Capture the cell that displays the provided text and extract its [X, Y] central coordinate. 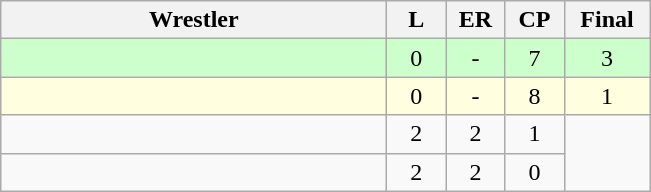
8 [534, 96]
Final [607, 20]
CP [534, 20]
3 [607, 58]
L [416, 20]
7 [534, 58]
ER [476, 20]
Wrestler [194, 20]
